For the text-containing cell, return its midpoint in [x, y] coordinate format. 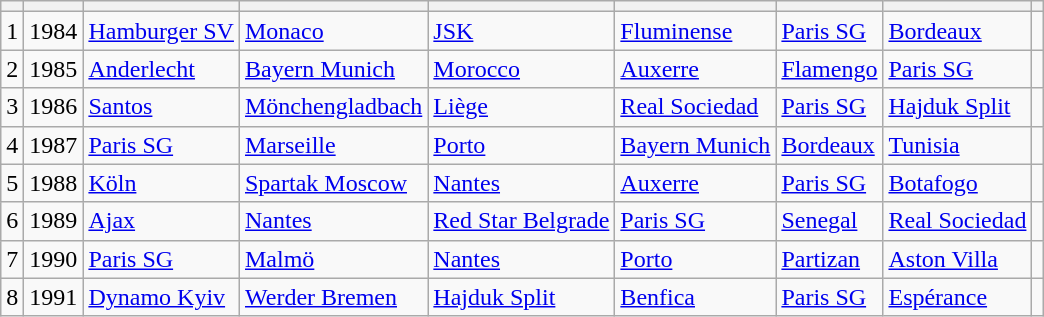
3 [12, 107]
Benfica [696, 297]
1 [12, 31]
1990 [54, 259]
Flamengo [830, 69]
Santos [162, 107]
1987 [54, 145]
1986 [54, 107]
Köln [162, 183]
1991 [54, 297]
Anderlecht [162, 69]
6 [12, 221]
Hamburger SV [162, 31]
1988 [54, 183]
Liège [522, 107]
Monaco [333, 31]
Spartak Moscow [333, 183]
Aston Villa [958, 259]
Fluminense [696, 31]
4 [12, 145]
5 [12, 183]
2 [12, 69]
Ajax [162, 221]
Marseille [333, 145]
Tunisia [958, 145]
Partizan [830, 259]
1984 [54, 31]
JSK [522, 31]
Botafogo [958, 183]
Malmö [333, 259]
Werder Bremen [333, 297]
Red Star Belgrade [522, 221]
8 [12, 297]
Morocco [522, 69]
Dynamo Kyiv [162, 297]
Mönchengladbach [333, 107]
1989 [54, 221]
Senegal [830, 221]
1985 [54, 69]
7 [12, 259]
Espérance [958, 297]
